For the text-containing cell, return its midpoint in (X, Y) coordinate format. 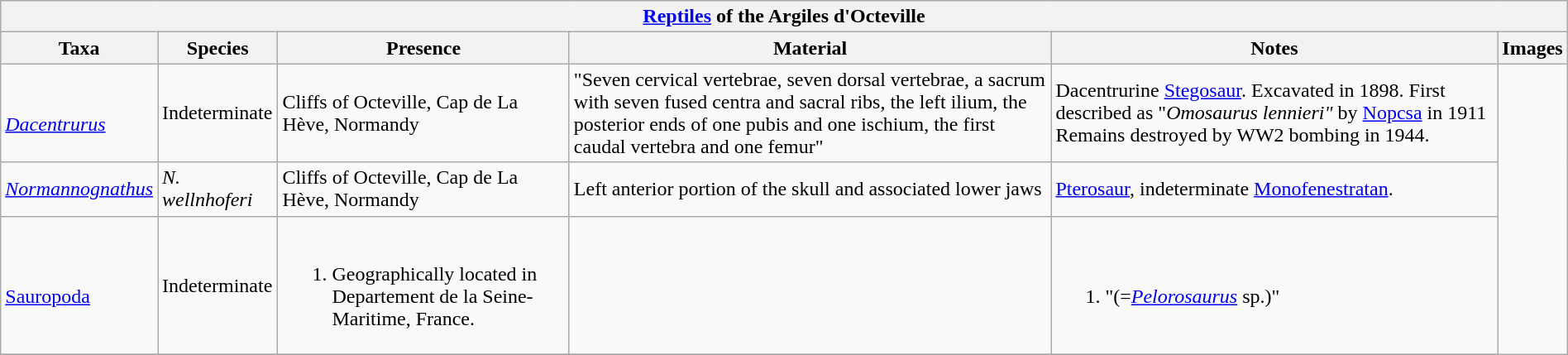
Notes (1274, 48)
Taxa (79, 48)
Left anterior portion of the skull and associated lower jaws (810, 189)
Presence (423, 48)
Reptiles of the Argiles d'Octeville (784, 17)
Geographically located in Departement de la Seine-Maritime, France. (423, 285)
Sauropoda (79, 285)
Species (217, 48)
Pterosaur, indeterminate Monofenestratan. (1274, 189)
N. wellnhoferi (217, 189)
"(=Pelorosaurus sp.)" (1274, 285)
Material (810, 48)
Images (1532, 48)
Dacentrurus (79, 113)
Dacentrurine Stegosaur. Excavated in 1898. First described as "Omosaurus lennieri" by Nopcsa in 1911 Remains destroyed by WW2 bombing in 1944. (1274, 113)
Normannognathus (79, 189)
